Pinpoint the cell where the given text exists, returning its (x, y) midpoint coordinate. 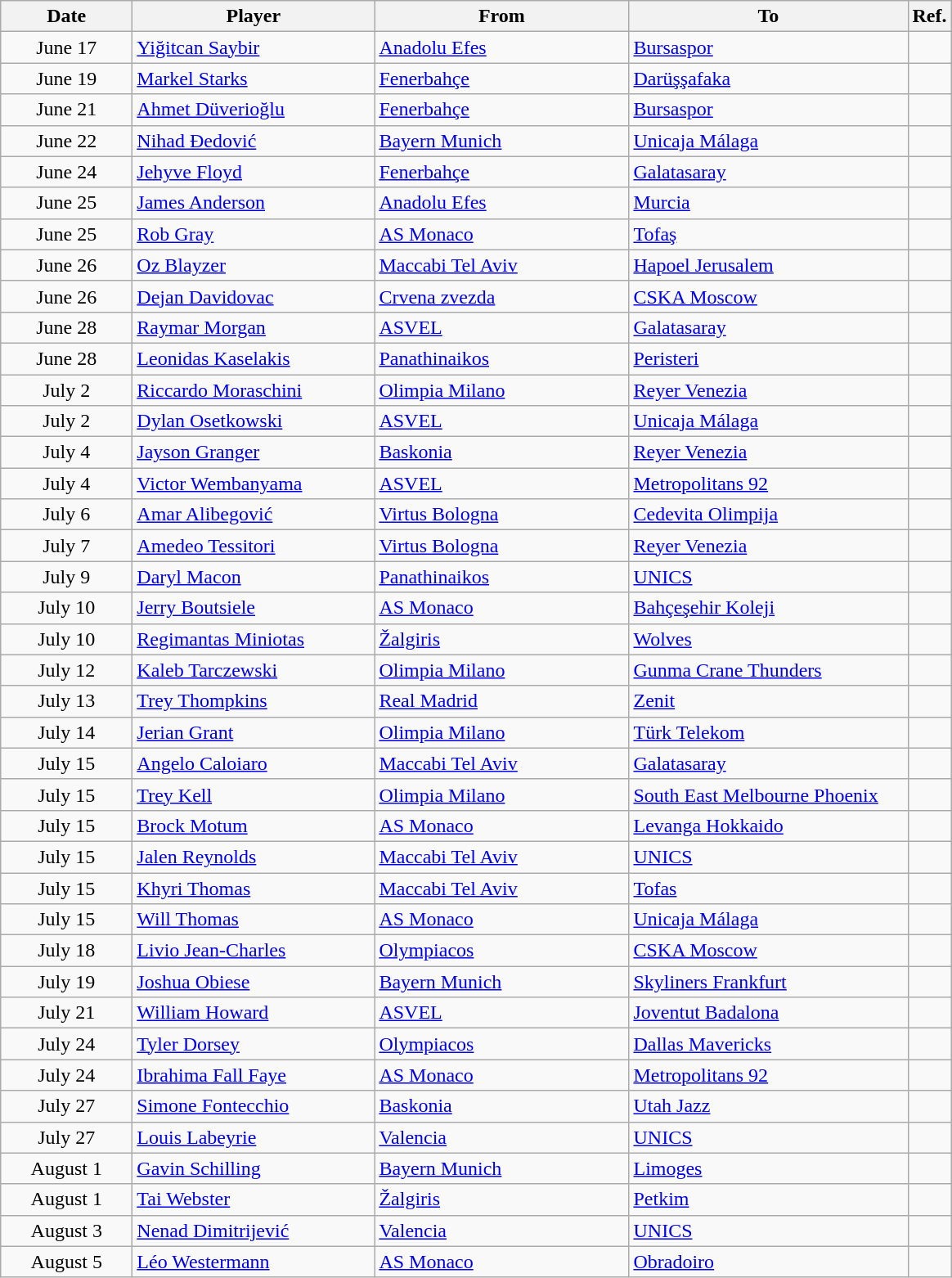
Brock Motum (254, 826)
August 5 (67, 1262)
June 19 (67, 79)
Léo Westermann (254, 1262)
Regimantas Miniotas (254, 639)
Bahçeşehir Koleji (769, 608)
Riccardo Moraschini (254, 390)
Angelo Caloiaro (254, 763)
Kaleb Tarczewski (254, 670)
Khyri Thomas (254, 888)
Crvena zvezda (502, 296)
August 3 (67, 1231)
June 17 (67, 47)
Raymar Morgan (254, 327)
Simone Fontecchio (254, 1106)
Dejan Davidovac (254, 296)
Joshua Obiese (254, 982)
Trey Kell (254, 794)
Jerian Grant (254, 732)
Hapoel Jerusalem (769, 265)
June 22 (67, 141)
From (502, 16)
Rob Gray (254, 234)
Wolves (769, 639)
July 7 (67, 546)
Obradoiro (769, 1262)
Leonidas Kaselakis (254, 358)
Levanga Hokkaido (769, 826)
Gavin Schilling (254, 1168)
July 13 (67, 701)
Daryl Macon (254, 577)
Ibrahima Fall Faye (254, 1075)
Joventut Badalona (769, 1013)
Utah Jazz (769, 1106)
Livio Jean-Charles (254, 951)
Trey Thompkins (254, 701)
July 9 (67, 577)
Jerry Boutsiele (254, 608)
Jayson Granger (254, 452)
Darüşşafaka (769, 79)
July 18 (67, 951)
Jalen Reynolds (254, 857)
Date (67, 16)
Amedeo Tessitori (254, 546)
Ref. (929, 16)
South East Melbourne Phoenix (769, 794)
July 21 (67, 1013)
July 19 (67, 982)
Tofaş (769, 234)
To (769, 16)
Skyliners Frankfurt (769, 982)
Dylan Osetkowski (254, 421)
July 6 (67, 515)
Peristeri (769, 358)
July 14 (67, 732)
Cedevita Olimpija (769, 515)
Player (254, 16)
Markel Starks (254, 79)
Amar Alibegović (254, 515)
Limoges (769, 1168)
June 24 (67, 172)
Türk Telekom (769, 732)
William Howard (254, 1013)
Ahmet Düverioğlu (254, 110)
Louis Labeyrie (254, 1137)
Nenad Dimitrijević (254, 1231)
Jehyve Floyd (254, 172)
Oz Blayzer (254, 265)
James Anderson (254, 203)
Tofas (769, 888)
June 21 (67, 110)
July 12 (67, 670)
Real Madrid (502, 701)
Gunma Crane Thunders (769, 670)
Tyler Dorsey (254, 1044)
Will Thomas (254, 920)
Nihad Đedović (254, 141)
Dallas Mavericks (769, 1044)
Murcia (769, 203)
Tai Webster (254, 1199)
Petkim (769, 1199)
Victor Wembanyama (254, 484)
Zenit (769, 701)
Yiğitcan Saybir (254, 47)
